Detect which cell encompasses the target text, then output its (X, Y) center coordinate. 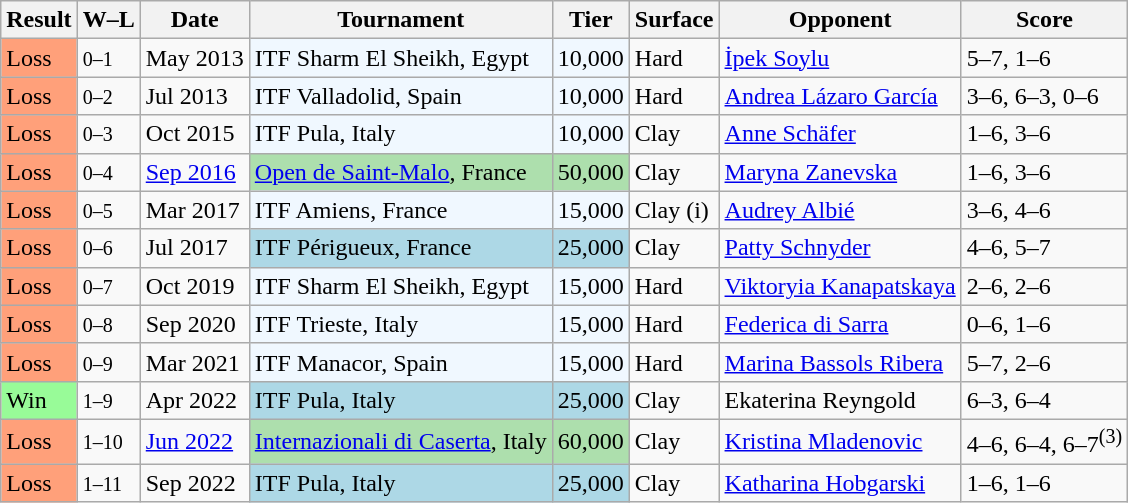
1–11 (108, 483)
ITF Périgueux, France (400, 248)
Opponent (840, 20)
Result (39, 20)
ITF Manacor, Spain (400, 362)
Oct 2015 (194, 134)
Score (1044, 20)
Sep 2022 (194, 483)
Maryna Zanevska (840, 172)
Patty Schnyder (840, 248)
50,000 (590, 172)
Katharina Hobgarski (840, 483)
Federica di Sarra (840, 324)
Mar 2017 (194, 210)
0–9 (108, 362)
Sep 2020 (194, 324)
0–2 (108, 96)
Ekaterina Reyngold (840, 400)
May 2013 (194, 58)
Date (194, 20)
Kristina Mladenovic (840, 442)
Viktoryia Kanapatskaya (840, 286)
ITF Trieste, Italy (400, 324)
Anne Schäfer (840, 134)
Mar 2021 (194, 362)
Clay (i) (674, 210)
2–6, 2–6 (1044, 286)
İpek Soylu (840, 58)
1–6, 1–6 (1044, 483)
Marina Bassols Ribera (840, 362)
60,000 (590, 442)
1–9 (108, 400)
3–6, 6–3, 0–6 (1044, 96)
Tournament (400, 20)
Tier (590, 20)
Oct 2019 (194, 286)
0–6, 1–6 (1044, 324)
4–6, 5–7 (1044, 248)
0–3 (108, 134)
Sep 2016 (194, 172)
Jul 2013 (194, 96)
3–6, 4–6 (1044, 210)
0–4 (108, 172)
Jun 2022 (194, 442)
0–1 (108, 58)
0–6 (108, 248)
Andrea Lázaro García (840, 96)
W–L (108, 20)
5–7, 1–6 (1044, 58)
Surface (674, 20)
0–8 (108, 324)
Internazionali di Caserta, Italy (400, 442)
0–5 (108, 210)
ITF Valladolid, Spain (400, 96)
0–7 (108, 286)
ITF Amiens, France (400, 210)
Win (39, 400)
1–10 (108, 442)
Audrey Albié (840, 210)
4–6, 6–4, 6–7(3) (1044, 442)
5–7, 2–6 (1044, 362)
Jul 2017 (194, 248)
Apr 2022 (194, 400)
Open de Saint-Malo, France (400, 172)
6–3, 6–4 (1044, 400)
